Identify which cell holds the provided text, then report its [X, Y] central coordinate. 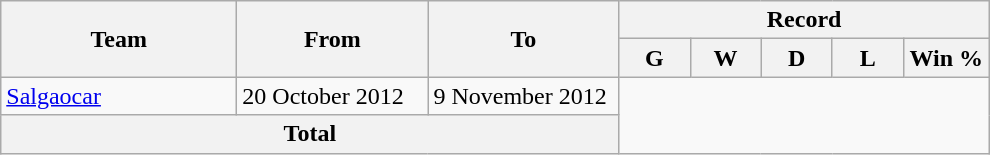
L [868, 58]
Record [804, 20]
W [726, 58]
From [332, 39]
Total [310, 134]
G [654, 58]
9 November 2012 [524, 96]
D [796, 58]
20 October 2012 [332, 96]
Win % [946, 58]
Salgaocar [119, 96]
Team [119, 39]
To [524, 39]
